Return the (x, y) coordinate for the center point of the cell that contains the specified text.  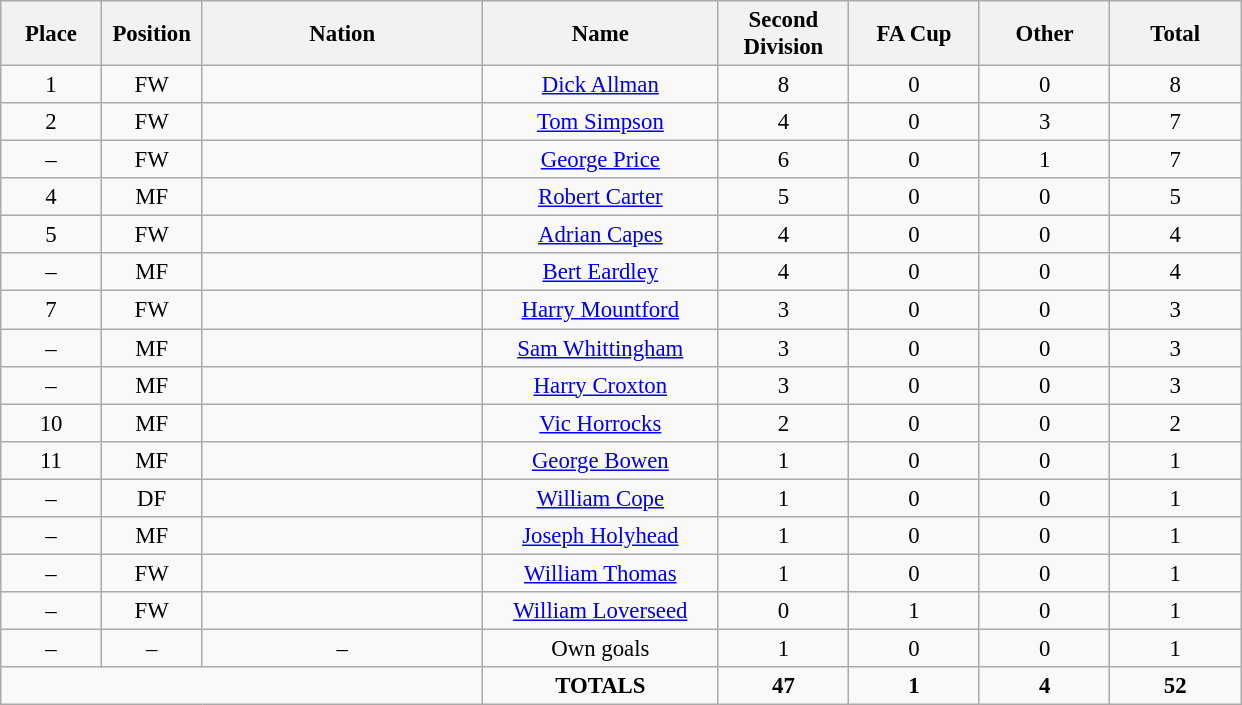
Harry Mountford (601, 310)
Joseph Holyhead (601, 536)
William Cope (601, 498)
Robert Carter (601, 197)
Own goals (601, 648)
52 (1176, 686)
6 (784, 160)
Nation (342, 34)
George Price (601, 160)
Other (1044, 34)
Name (601, 34)
Second Division (784, 34)
Total (1176, 34)
11 (52, 460)
Bert Eardley (601, 273)
Vic Horrocks (601, 423)
47 (784, 686)
Tom Simpson (601, 122)
Adrian Capes (601, 235)
George Bowen (601, 460)
William Thomas (601, 573)
Dick Allman (601, 85)
Place (52, 34)
William Loverseed (601, 611)
Position (152, 34)
FA Cup (914, 34)
Harry Croxton (601, 385)
TOTALS (601, 686)
10 (52, 423)
DF (152, 498)
Sam Whittingham (601, 348)
